Detect which cell encompasses the target text, then output its [X, Y] center coordinate. 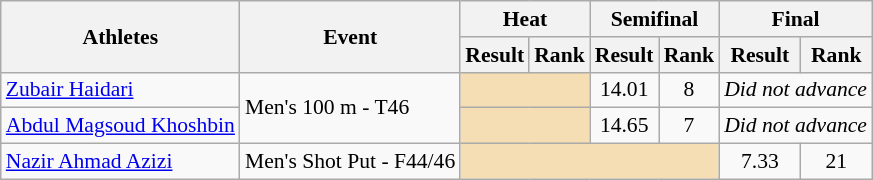
7.33 [760, 162]
Abdul Magsoud Khoshbin [120, 126]
Nazir Ahmad Azizi [120, 162]
Men's 100 m - T46 [350, 108]
7 [690, 126]
Event [350, 36]
Heat [524, 19]
21 [836, 162]
8 [690, 90]
Final [796, 19]
14.65 [624, 126]
Zubair Haidari [120, 90]
Men's Shot Put - F44/46 [350, 162]
14.01 [624, 90]
Athletes [120, 36]
Semifinal [654, 19]
